Provide the (X, Y) coordinate of the cell's center where the given text is located.  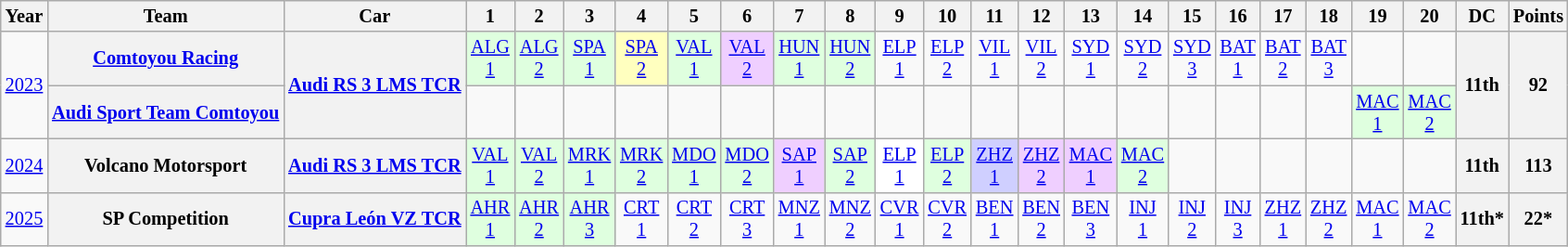
4 (641, 16)
SPA1 (589, 58)
12 (1041, 16)
6 (747, 16)
BEN3 (1091, 219)
MRK2 (641, 165)
SYD3 (1192, 58)
5 (693, 16)
2 (539, 16)
MDO1 (693, 165)
13 (1091, 16)
CRT2 (693, 219)
Year (24, 16)
19 (1377, 16)
INJ3 (1238, 219)
2023 (24, 85)
MDO2 (747, 165)
HUN1 (799, 58)
Car (374, 16)
Points (1538, 16)
SYD1 (1091, 58)
BAT2 (1283, 58)
SYD2 (1143, 58)
SAP1 (799, 165)
17 (1283, 16)
ALG1 (491, 58)
MNZ1 (799, 219)
ALG2 (539, 58)
Cupra León VZ TCR (374, 219)
CVR1 (900, 219)
11 (994, 16)
HUN2 (851, 58)
MNZ2 (851, 219)
BEN2 (1041, 219)
BAT1 (1238, 58)
113 (1538, 165)
Audi Sport Team Comtoyou (165, 112)
CVR2 (947, 219)
INJ2 (1192, 219)
SP Competition (165, 219)
VIL1 (994, 58)
11th* (1483, 219)
14 (1143, 16)
DC (1483, 16)
MRK1 (589, 165)
BEN1 (994, 219)
1 (491, 16)
INJ1 (1143, 219)
SAP2 (851, 165)
3 (589, 16)
VIL2 (1041, 58)
AHR1 (491, 219)
CRT3 (747, 219)
AHR3 (589, 219)
2024 (24, 165)
SPA2 (641, 58)
2025 (24, 219)
7 (799, 16)
8 (851, 16)
10 (947, 16)
22* (1538, 219)
Volcano Motorsport (165, 165)
BAT3 (1329, 58)
92 (1538, 85)
20 (1429, 16)
AHR2 (539, 219)
Comtoyou Racing (165, 58)
Team (165, 16)
15 (1192, 16)
18 (1329, 16)
16 (1238, 16)
9 (900, 16)
CRT1 (641, 219)
